Capture the cell that displays the provided text and extract its (x, y) central coordinate. 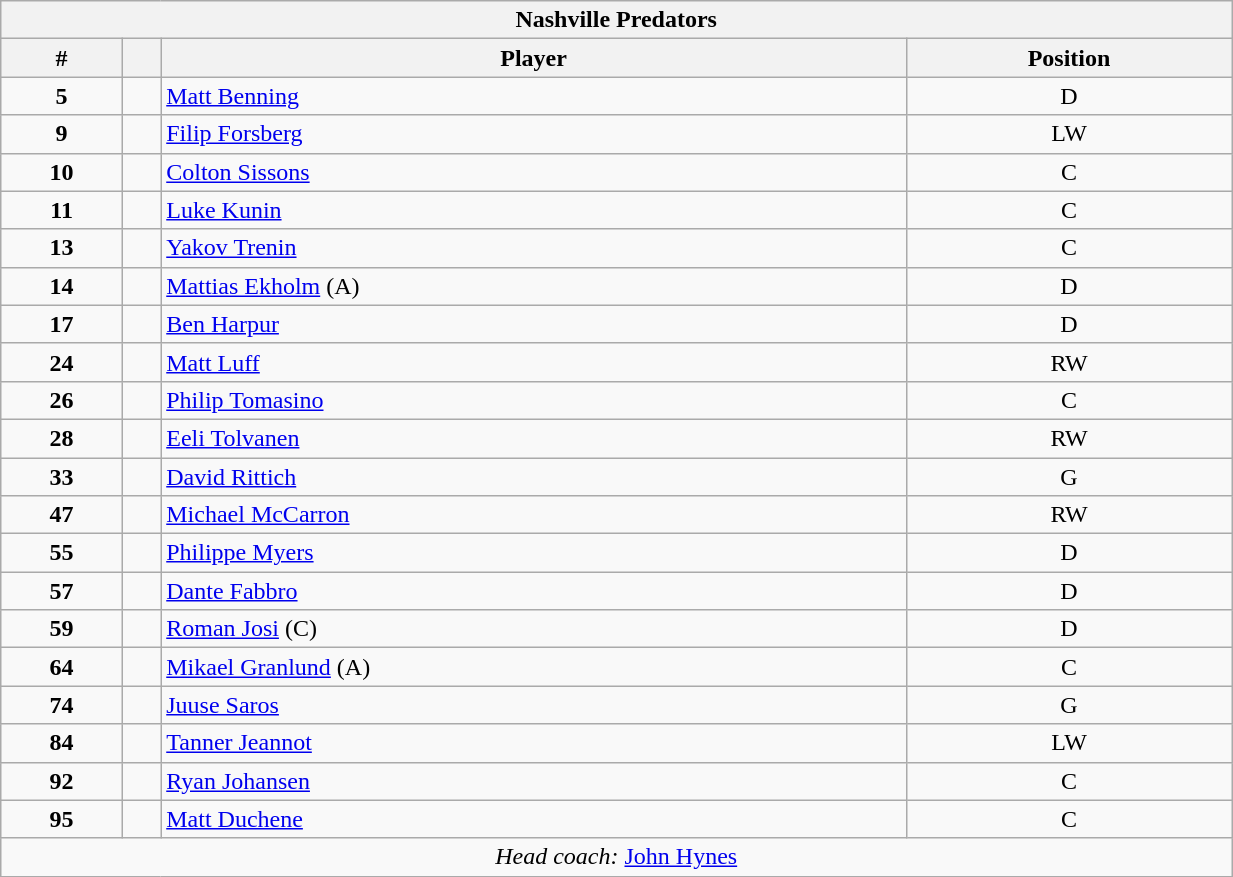
Dante Fabbro (534, 591)
33 (62, 477)
10 (62, 172)
64 (62, 667)
74 (62, 705)
24 (62, 362)
57 (62, 591)
13 (62, 248)
Filip Forsberg (534, 134)
47 (62, 515)
Juuse Saros (534, 705)
Mattias Ekholm (A) (534, 286)
Matt Benning (534, 96)
Michael McCarron (534, 515)
5 (62, 96)
Matt Luff (534, 362)
95 (62, 819)
Matt Duchene (534, 819)
Head coach: John Hynes (616, 857)
David Rittich (534, 477)
Philippe Myers (534, 553)
26 (62, 400)
Mikael Granlund (A) (534, 667)
Position (1068, 58)
Colton Sissons (534, 172)
55 (62, 553)
Philip Tomasino (534, 400)
Player (534, 58)
Ben Harpur (534, 324)
14 (62, 286)
84 (62, 743)
92 (62, 781)
Luke Kunin (534, 210)
Nashville Predators (616, 20)
28 (62, 438)
59 (62, 629)
Yakov Trenin (534, 248)
9 (62, 134)
Roman Josi (C) (534, 629)
# (62, 58)
11 (62, 210)
Ryan Johansen (534, 781)
Tanner Jeannot (534, 743)
17 (62, 324)
Eeli Tolvanen (534, 438)
